Determine the [X, Y] coordinate at the center of the cell enclosing the given text.  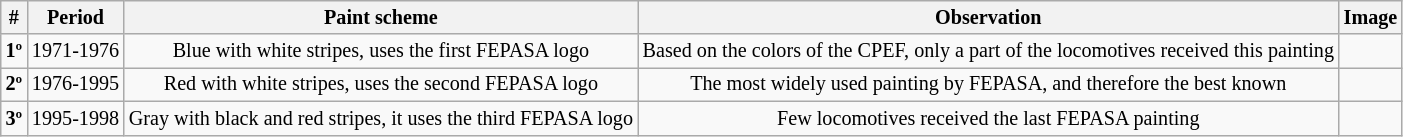
Red with white stripes, uses the second FEPASA logo [381, 85]
1º [14, 52]
Image [1370, 18]
Period [76, 18]
1971-1976 [76, 52]
Observation [988, 18]
Based on the colors of the CPEF, only a part of the locomotives received this painting [988, 52]
# [14, 18]
3º [14, 119]
1976-1995 [76, 85]
2º [14, 85]
Few locomotives received the last FEPASA painting [988, 119]
1995-1998 [76, 119]
Gray with black and red stripes, it uses the third FEPASA logo [381, 119]
Paint scheme [381, 18]
Blue with white stripes, uses the first FEPASA logo [381, 52]
The most widely used painting by FEPASA, and therefore the best known [988, 85]
